Locate the cell with the specified text and output its (X, Y) center coordinate. 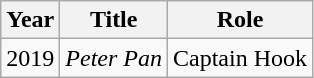
Role (240, 20)
Title (114, 20)
Peter Pan (114, 58)
Year (30, 20)
2019 (30, 58)
Captain Hook (240, 58)
